Locate the cell with the specified text and output its (X, Y) center coordinate. 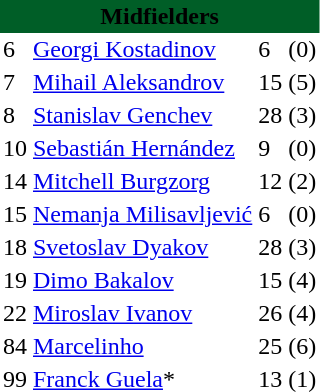
Nemanja Milisavljević (142, 214)
Svetoslav Dyakov (142, 248)
8 (15, 116)
Mihail Aleksandrov (142, 82)
Stanislav Genchev (142, 116)
19 (15, 280)
Marcelinho (142, 346)
10 (15, 148)
Sebastián Hernández (142, 148)
Miroslav Ivanov (142, 314)
9 (270, 148)
18 (15, 248)
12 (270, 182)
7 (15, 82)
22 (15, 314)
26 (270, 314)
Dimo Bakalov (142, 280)
(5) (302, 82)
14 (15, 182)
Mitchell Burgzorg (142, 182)
25 (270, 346)
(2) (302, 182)
84 (15, 346)
Midfielders (160, 16)
Georgi Kostadinov (142, 50)
(6) (302, 346)
